Scan for the cell matching the given text and deliver its (x, y) coordinate at center. 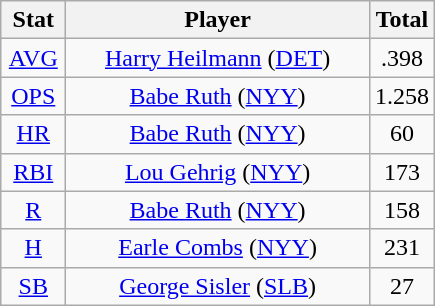
Harry Heilmann (DET) (218, 58)
OPS (34, 96)
R (34, 210)
SB (34, 286)
Player (218, 20)
60 (402, 134)
1.258 (402, 96)
HR (34, 134)
173 (402, 172)
Earle Combs (NYY) (218, 248)
.398 (402, 58)
RBI (34, 172)
Total (402, 20)
158 (402, 210)
George Sisler (SLB) (218, 286)
231 (402, 248)
H (34, 248)
Stat (34, 20)
27 (402, 286)
AVG (34, 58)
Lou Gehrig (NYY) (218, 172)
